Locate the cell with the specified text and output its (x, y) center coordinate. 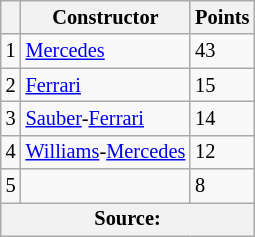
4 (11, 152)
Mercedes (106, 51)
2 (11, 85)
3 (11, 118)
Constructor (106, 17)
Source: (128, 219)
5 (11, 186)
15 (222, 85)
Points (222, 17)
8 (222, 186)
14 (222, 118)
1 (11, 51)
Sauber-Ferrari (106, 118)
Williams-Mercedes (106, 152)
12 (222, 152)
43 (222, 51)
Ferrari (106, 85)
